Detect which cell encompasses the target text, then output its (x, y) center coordinate. 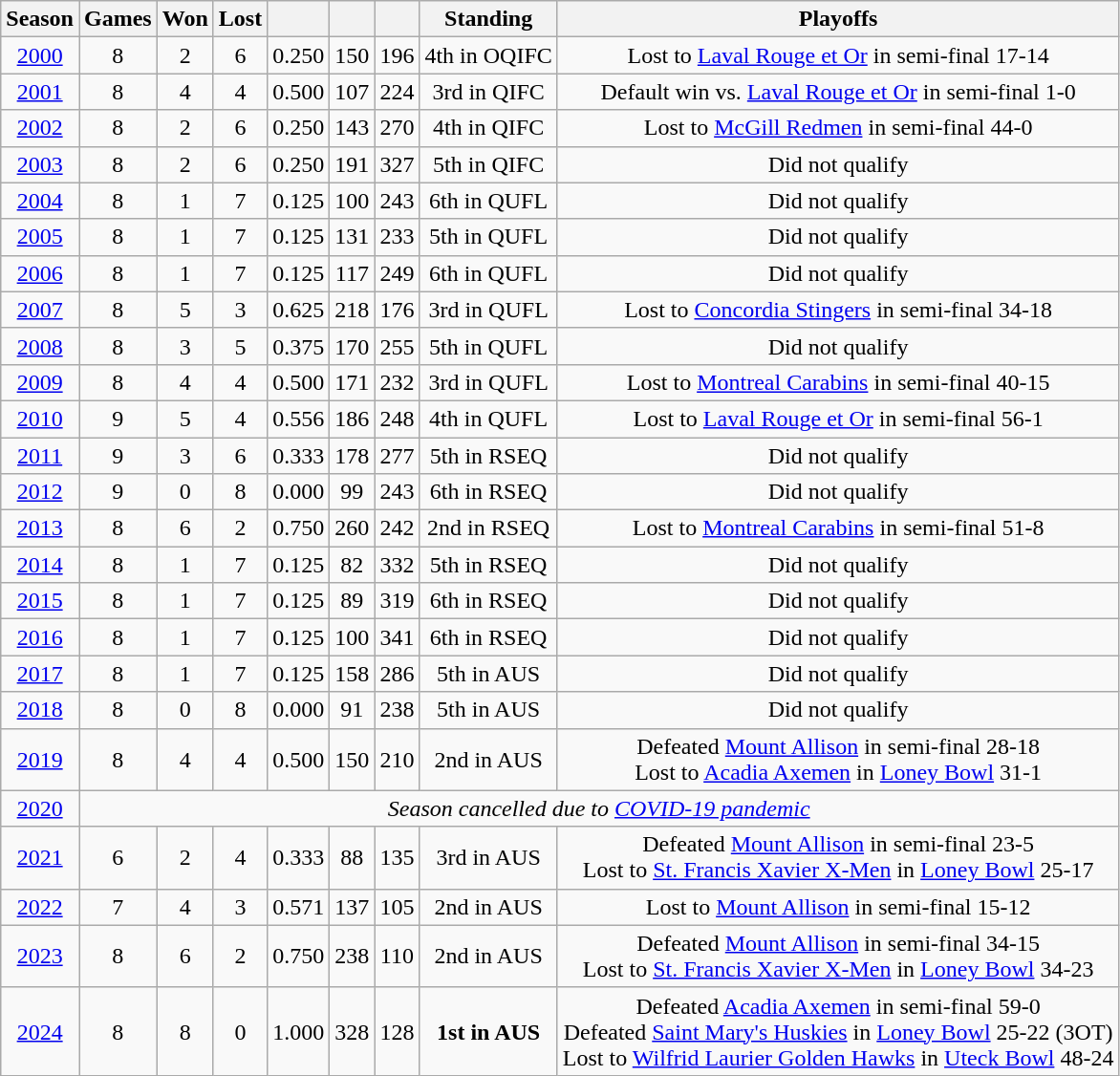
Lost to Montreal Carabins in semi-final 51-8 (838, 528)
2023 (40, 956)
255 (398, 346)
2001 (40, 92)
2018 (40, 710)
5th in QIFC (488, 164)
Playoffs (838, 19)
110 (398, 956)
233 (398, 237)
2007 (40, 310)
Lost to McGill Redmen in semi-final 44-0 (838, 128)
0.556 (298, 419)
Games (118, 19)
0.571 (298, 907)
2009 (40, 382)
Lost to Laval Rouge et Or in semi-final 56-1 (838, 419)
2004 (40, 201)
4th in OQIFC (488, 55)
170 (352, 346)
2006 (40, 273)
2021 (40, 858)
191 (352, 164)
232 (398, 382)
2012 (40, 492)
218 (352, 310)
1st in AUS (488, 1031)
4th in QIFC (488, 128)
158 (352, 674)
171 (352, 382)
0.375 (298, 346)
0.625 (298, 310)
Lost to Laval Rouge et Or in semi-final 17-14 (838, 55)
2024 (40, 1031)
Lost (240, 19)
91 (352, 710)
137 (352, 907)
99 (352, 492)
1.000 (298, 1031)
135 (398, 858)
2003 (40, 164)
2014 (40, 565)
2019 (40, 759)
88 (352, 858)
Defeated Mount Allison in semi-final 34-15Lost to St. Francis Xavier X-Men in Loney Bowl 34-23 (838, 956)
186 (352, 419)
Lost to Concordia Stingers in semi-final 34-18 (838, 310)
2000 (40, 55)
2017 (40, 674)
196 (398, 55)
286 (398, 674)
143 (352, 128)
3rd in QIFC (488, 92)
2015 (40, 601)
117 (352, 273)
2010 (40, 419)
2008 (40, 346)
248 (398, 419)
Standing (488, 19)
2016 (40, 637)
Defeated Mount Allison in semi-final 28-18Lost to Acadia Axemen in Loney Bowl 31-1 (838, 759)
2011 (40, 456)
178 (352, 456)
3rd in AUS (488, 858)
249 (398, 273)
Lost to Montreal Carabins in semi-final 40-15 (838, 382)
4th in QUFL (488, 419)
224 (398, 92)
128 (398, 1031)
270 (398, 128)
107 (352, 92)
Season cancelled due to COVID-19 pandemic (598, 808)
341 (398, 637)
Default win vs. Laval Rouge et Or in semi-final 1-0 (838, 92)
Season (40, 19)
Defeated Mount Allison in semi-final 23-5Lost to St. Francis Xavier X-Men in Loney Bowl 25-17 (838, 858)
242 (398, 528)
2002 (40, 128)
327 (398, 164)
210 (398, 759)
Lost to Mount Allison in semi-final 15-12 (838, 907)
332 (398, 565)
328 (352, 1031)
176 (398, 310)
2005 (40, 237)
Won (185, 19)
89 (352, 601)
260 (352, 528)
2nd in RSEQ (488, 528)
82 (352, 565)
277 (398, 456)
131 (352, 237)
2020 (40, 808)
2013 (40, 528)
2022 (40, 907)
105 (398, 907)
319 (398, 601)
